Determine the [x, y] coordinate at the center of the cell enclosing the given text.  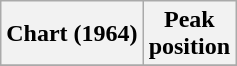
Peakposition [189, 34]
Chart (1964) [72, 34]
